Scan for the cell matching the given text and deliver its (X, Y) coordinate at center. 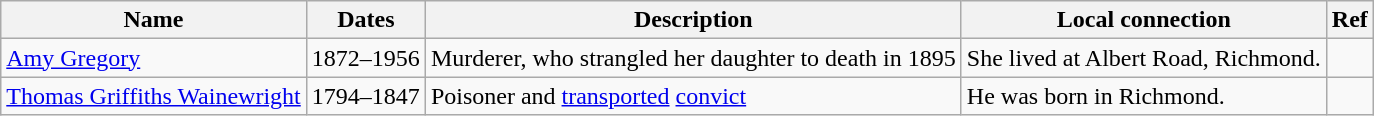
Dates (366, 20)
Description (693, 20)
Thomas Griffiths Wainewright (154, 96)
1794–1847 (366, 96)
Name (154, 20)
1872–1956 (366, 58)
He was born in Richmond. (1144, 96)
Local connection (1144, 20)
Ref (1350, 20)
Amy Gregory (154, 58)
Murderer, who strangled her daughter to death in 1895 (693, 58)
She lived at Albert Road, Richmond. (1144, 58)
Poisoner and transported convict (693, 96)
